Search for the cell housing the specified text and yield its [x, y] center coordinate. 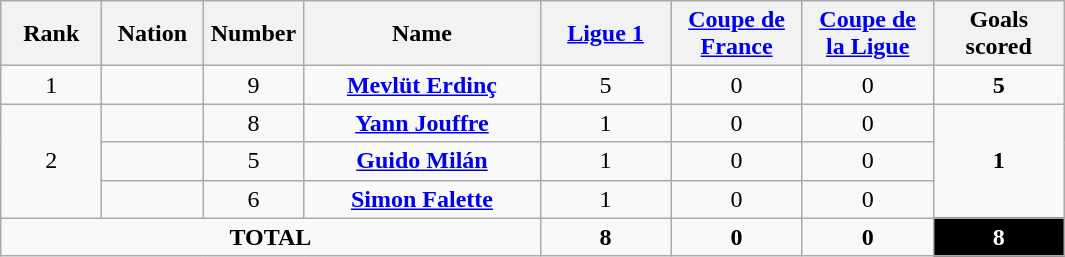
Name [422, 34]
Number [254, 34]
TOTAL [270, 237]
Simon Falette [422, 199]
Goals scored [998, 34]
6 [254, 199]
Nation [152, 34]
Coupe de France [736, 34]
2 [52, 161]
Yann Jouffre [422, 123]
Coupe de la Ligue [868, 34]
Guido Milán [422, 161]
9 [254, 85]
Rank [52, 34]
Ligue 1 [606, 34]
Mevlüt Erdinç [422, 85]
